Pinpoint the cell where the given text exists, returning its [x, y] midpoint coordinate. 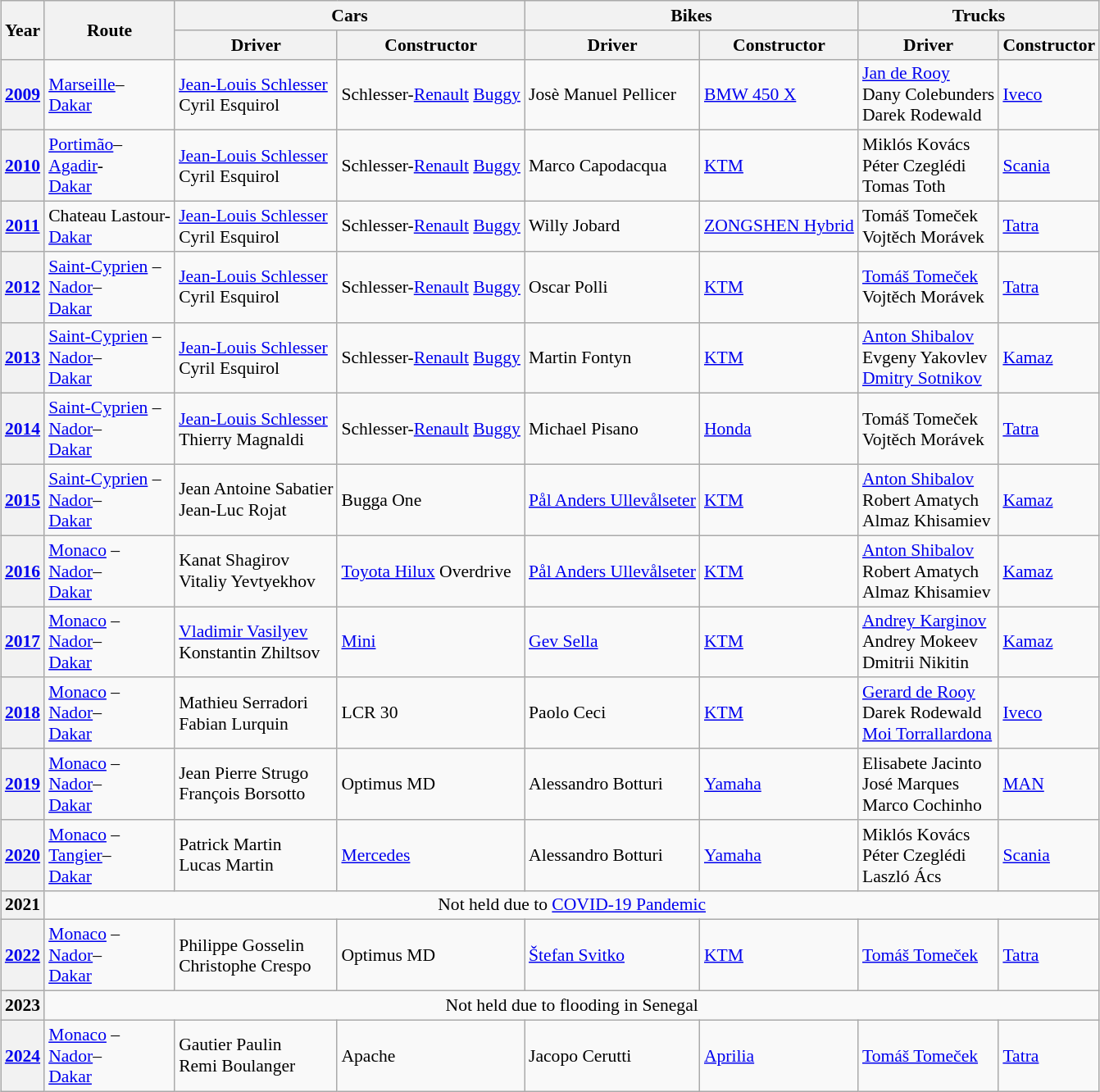
Miklós Kovács Péter Czeglédi Tomas Toth [928, 166]
Oscar Polli [612, 287]
Michael Pisano [612, 430]
Route [110, 30]
Elisabete Jacinto José Marques Marco Cochinho [928, 784]
MAN [1049, 784]
Not held due to flooding in Senegal [572, 1006]
Chateau Lastour-Dakar [110, 226]
Marco Capodacqua [612, 166]
2023 [23, 1006]
Monaco –Tangier–Dakar [110, 856]
Gerard de Rooy Darek Rodewald Moi Torrallardona [928, 713]
2016 [23, 571]
Jacopo Cerutti [612, 1056]
Portimão–Agadir-Dakar [110, 166]
Toyota Hilux Overdrive [431, 571]
Trucks [979, 16]
Not held due to COVID-19 Pandemic [572, 905]
Marseille–Dakar [110, 95]
2015 [23, 500]
Kanat Shagirov Vitaliy Yevtyekhov [256, 571]
Jan de Rooy Dany Colebunders Darek Rodewald [928, 95]
Cars [349, 16]
2009 [23, 95]
Gautier Paulin Remi Boulanger [256, 1056]
2022 [23, 956]
Mercedes [431, 856]
2019 [23, 784]
Jean-Louis Schlesser Thierry Magnaldi [256, 430]
Štefan Svitko [612, 956]
Aprilia [779, 1056]
2024 [23, 1056]
Patrick Martin Lucas Martin [256, 856]
Year [23, 30]
Josè Manuel Pellicer [612, 95]
Bikes [692, 16]
2013 [23, 357]
Bugga One [431, 500]
Jean Pierre Strugo François Borsotto [256, 784]
Philippe Gosselin Christophe Crespo [256, 956]
Willy Jobard [612, 226]
Miklós Kovács Péter Czeglédi Laszló Ács [928, 856]
Paolo Ceci [612, 713]
2018 [23, 713]
LCR 30 [431, 713]
Mathieu Serradori Fabian Lurquin [256, 713]
Martin Fontyn [612, 357]
Jean Antoine Sabatier Jean-Luc Rojat [256, 500]
ZONGSHEN Hybrid [779, 226]
Anton Shibalov Evgeny Yakovlev Dmitry Sotnikov [928, 357]
Apache [431, 1056]
2020 [23, 856]
Gev Sella [612, 643]
Vladimir Vasilyev Konstantin Zhiltsov [256, 643]
Andrey Karginov Andrey Mokeev Dmitrii Nikitin [928, 643]
2010 [23, 166]
BMW 450 X [779, 95]
2012 [23, 287]
Honda [779, 430]
2011 [23, 226]
2021 [23, 905]
2014 [23, 430]
Mini [431, 643]
2017 [23, 643]
